Find where the given text appears and provide that cell's center as [x, y] coordinate. 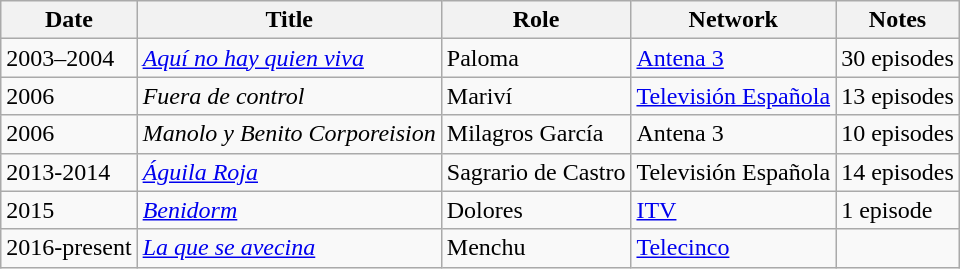
Title [289, 20]
Paloma [536, 58]
10 episodes [898, 134]
14 episodes [898, 172]
2013-2014 [69, 172]
Network [734, 20]
Mariví [536, 96]
Sagrario de Castro [536, 172]
Date [69, 20]
Milagros García [536, 134]
La que se avecina [289, 248]
30 episodes [898, 58]
13 episodes [898, 96]
2015 [69, 210]
2016-present [69, 248]
ITV [734, 210]
Benidorm [289, 210]
Telecinco [734, 248]
2003–2004 [69, 58]
Role [536, 20]
Dolores [536, 210]
1 episode [898, 210]
Aquí no hay quien viva [289, 58]
Fuera de control [289, 96]
Manolo y Benito Corporeision [289, 134]
Menchu [536, 248]
Notes [898, 20]
Águila Roja [289, 172]
